Find where the given text appears and provide that cell's center as [x, y] coordinate. 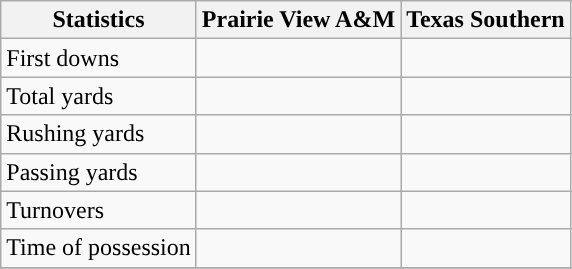
Time of possession [99, 248]
First downs [99, 58]
Texas Southern [486, 20]
Passing yards [99, 172]
Statistics [99, 20]
Rushing yards [99, 134]
Prairie View A&M [298, 20]
Turnovers [99, 210]
Total yards [99, 96]
